For the text-containing cell, return its midpoint in (x, y) coordinate format. 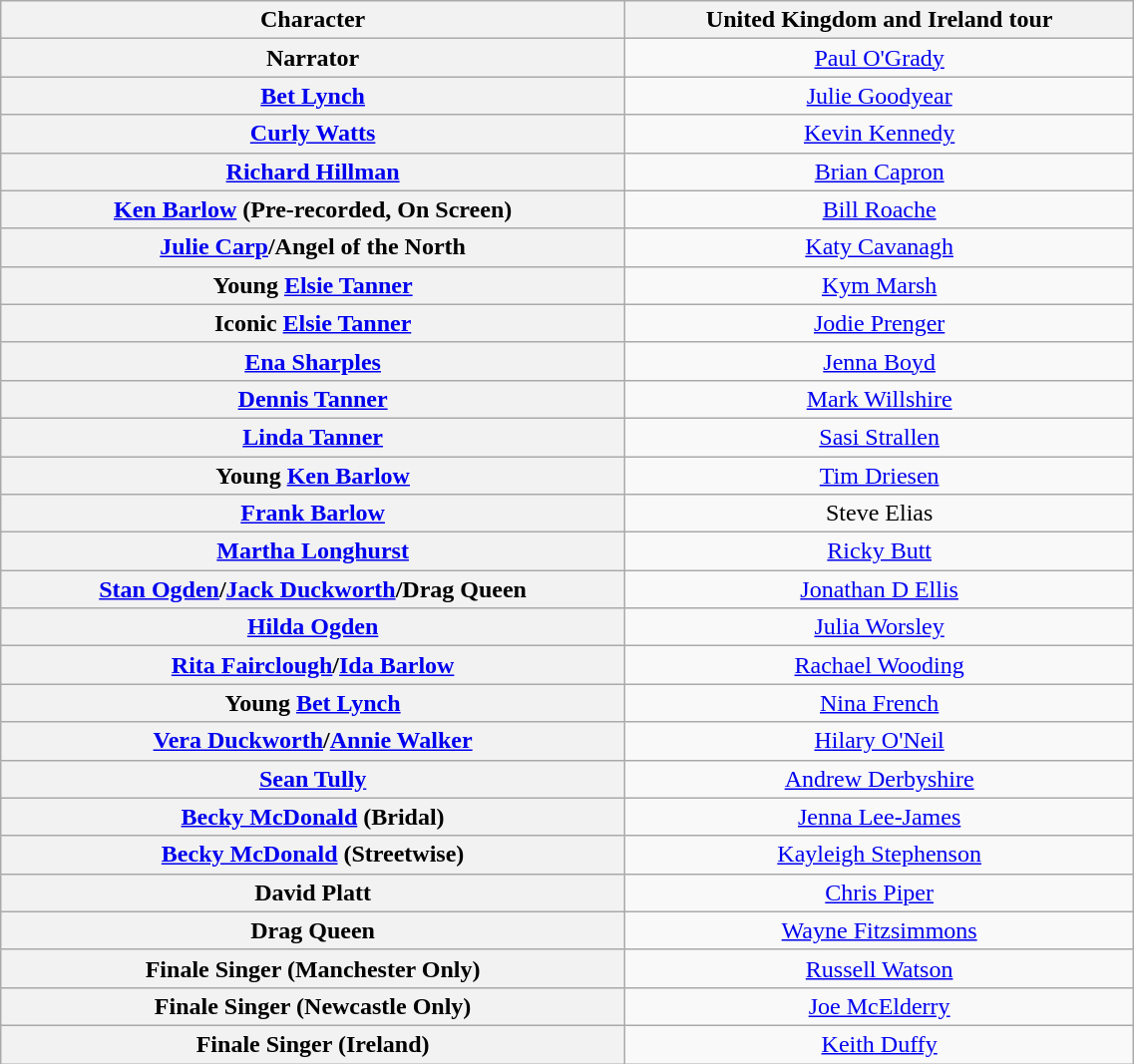
Ena Sharples (313, 361)
Kayleigh Stephenson (879, 855)
Young Bet Lynch (313, 703)
Hilda Ogden (313, 627)
David Platt (313, 892)
Kym Marsh (879, 285)
Drag Queen (313, 930)
Bet Lynch (313, 96)
Frank Barlow (313, 514)
Andrew Derbyshire (879, 779)
Hilary O'Neil (879, 741)
Chris Piper (879, 892)
Young Elsie Tanner (313, 285)
Finale Singer (Manchester Only) (313, 968)
Jenna Boyd (879, 361)
Joe McElderry (879, 1006)
Steve Elias (879, 514)
Bill Roache (879, 209)
United Kingdom and Ireland tour (879, 20)
Ricky Butt (879, 551)
Sasi Strallen (879, 437)
Young Ken Barlow (313, 476)
Kevin Kennedy (879, 134)
Julia Worsley (879, 627)
Curly Watts (313, 134)
Mark Willshire (879, 399)
Narrator (313, 58)
Finale Singer (Ireland) (313, 1044)
Iconic Elsie Tanner (313, 323)
Rita Fairclough/Ida Barlow (313, 665)
Sean Tully (313, 779)
Keith Duffy (879, 1044)
Katy Cavanagh (879, 247)
Becky McDonald (Bridal) (313, 817)
Julie Carp/Angel of the North (313, 247)
Brian Capron (879, 172)
Jenna Lee-James (879, 817)
Wayne Fitzsimmons (879, 930)
Martha Longhurst (313, 551)
Linda Tanner (313, 437)
Tim Driesen (879, 476)
Dennis Tanner (313, 399)
Nina French (879, 703)
Russell Watson (879, 968)
Paul O'Grady (879, 58)
Finale Singer (Newcastle Only) (313, 1006)
Jodie Prenger (879, 323)
Julie Goodyear (879, 96)
Character (313, 20)
Rachael Wooding (879, 665)
Becky McDonald (Streetwise) (313, 855)
Ken Barlow (Pre-recorded, On Screen) (313, 209)
Vera Duckworth/Annie Walker (313, 741)
Jonathan D Ellis (879, 589)
Richard Hillman (313, 172)
Stan Ogden/Jack Duckworth/Drag Queen (313, 589)
